Return the (X, Y) coordinate for the center point of the cell that contains the specified text.  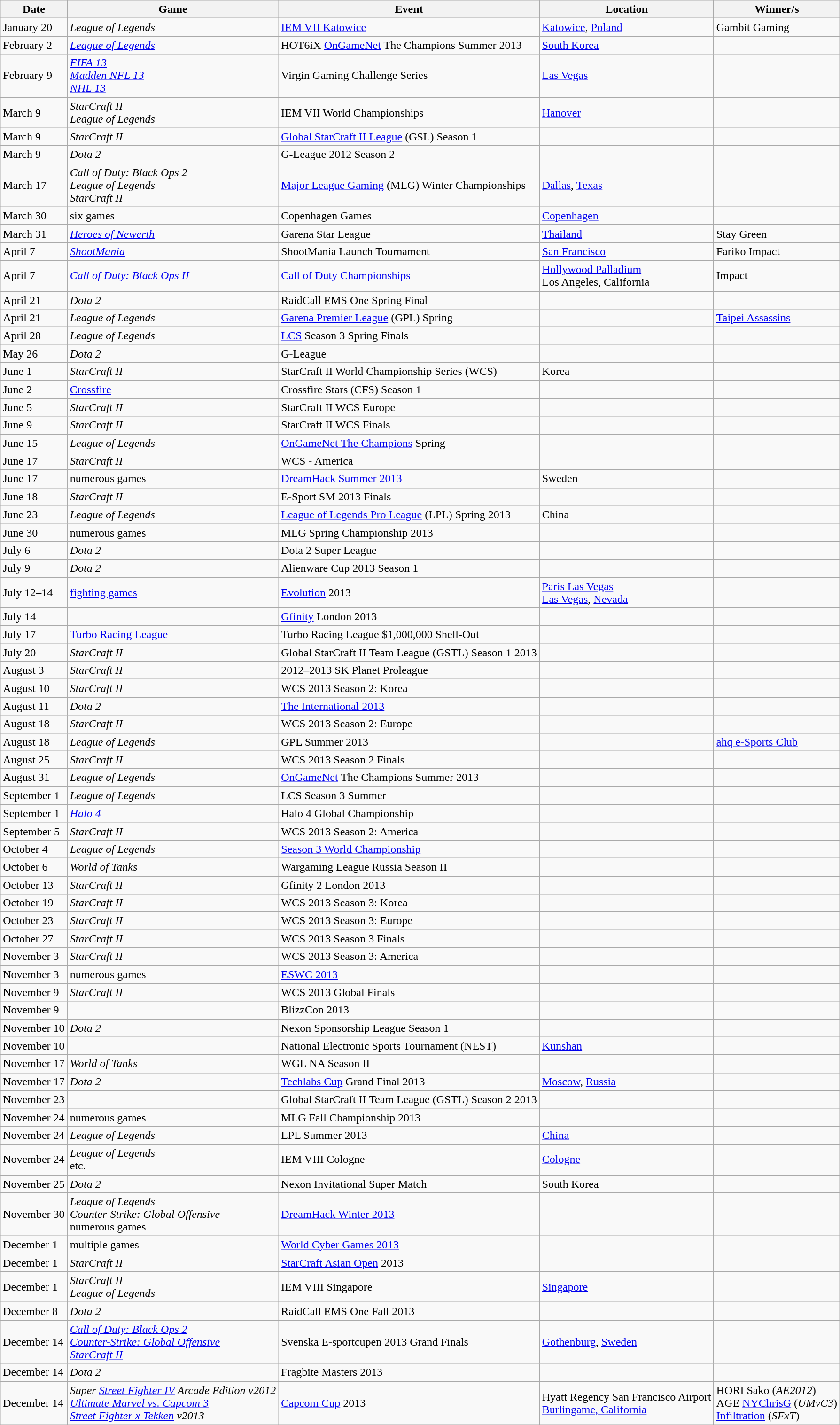
WCS 2013 Season 3: America (409, 957)
RaidCall EMS One Fall 2013 (409, 1311)
Dota 2 Super League (409, 550)
Wargaming League Russia Season II (409, 867)
Garena Star League (409, 234)
LPL Summer 2013 (409, 1135)
multiple games (173, 1245)
Virgin Gaming Challenge Series (409, 76)
Major League Gaming (MLG) Winter Championships (409, 185)
August 31 (34, 778)
Dallas, Texas (627, 185)
Global StarCraft II Team League (GSTL) Season 1 2013 (409, 653)
Crossfire Stars (CFS) Season 1 (409, 389)
StarCraft II WCS Europe (409, 407)
Turbo Racing League $1,000,000 Shell-Out (409, 635)
ahq e-Sports Club (777, 742)
WCS 2013 Season 3 Finals (409, 939)
six games (173, 216)
March 31 (34, 234)
ESWC 2013 (409, 974)
Global StarCraft II League (GSL) Season 1 (409, 137)
July 9 (34, 568)
October 4 (34, 849)
OnGameNet The Champions Spring (409, 443)
National Electronic Sports Tournament (NEST) (409, 1046)
Taipei Assassins (777, 318)
WCS 2013 Season 3: Korea (409, 903)
OnGameNet The Champions Summer 2013 (409, 778)
August 3 (34, 670)
MLG Spring Championship 2013 (409, 532)
Super Street Fighter IV Arcade Edition v2012Ultimate Marvel vs. Capcom 3Street Fighter x Tekken v2013 (173, 1403)
Garena Premier League (GPL) Spring (409, 318)
June 1 (34, 372)
June 5 (34, 407)
Capcom Cup 2013 (409, 1403)
February 9 (34, 76)
Call of Duty: Black Ops 2 League of Legends StarCraft II (173, 185)
GPL Summer 2013 (409, 742)
Hyatt Regency San Francisco AirportBurlingame, California (627, 1403)
Sweden (627, 479)
IEM VII Katowice (409, 27)
Moscow, Russia (627, 1082)
Winner/s (777, 9)
Crossfire (173, 389)
League of Legends Counter-Strike: Global Offensive numerous games (173, 1215)
Location (627, 9)
Katowice, Poland (627, 27)
LCS Season 3 Summer (409, 795)
Techlabs Cup Grand Final 2013 (409, 1082)
Thailand (627, 234)
Kunshan (627, 1046)
Call of Duty: Black Ops II (173, 275)
HOT6iX OnGameNet The Champions Summer 2013 (409, 45)
July 17 (34, 635)
Halo 4 Global Championship (409, 813)
Call of Duty Championships (409, 275)
Call of Duty: Black Ops 2 Counter-Strike: Global Offensive StarCraft II (173, 1342)
LCS Season 3 Spring Finals (409, 336)
October 23 (34, 921)
Fragbite Masters 2013 (409, 1372)
Copenhagen Games (409, 216)
August 25 (34, 760)
July 20 (34, 653)
WCS 2013 Season 2: America (409, 831)
March 30 (34, 216)
Evolution 2013 (409, 592)
Singapore (627, 1287)
October 27 (34, 939)
E-Sport SM 2013 Finals (409, 497)
Gambit Gaming (777, 27)
StarCraft II WCS Finals (409, 425)
Fariko Impact (777, 251)
January 20 (34, 27)
MLG Fall Championship 2013 (409, 1117)
League of Legends etc. (173, 1160)
The International 2013 (409, 706)
Copenhagen (627, 216)
Alienware Cup 2013 Season 1 (409, 568)
Game (173, 9)
WCS 2013 Global Finals (409, 992)
G-League (409, 354)
World Cyber Games 2013 (409, 1245)
November 23 (34, 1099)
Svenska E-sportcupen 2013 Grand Finals (409, 1342)
Cologne (627, 1160)
Paris Las VegasLas Vegas, Nevada (627, 592)
WCS 2013 Season 2: Korea (409, 688)
Impact (777, 275)
IEM VIII Cologne (409, 1160)
November 25 (34, 1184)
Gfinity 2 London 2013 (409, 885)
February 2 (34, 45)
August 11 (34, 706)
IEM VIII Singapore (409, 1287)
August 10 (34, 688)
BlizzCon 2013 (409, 1010)
June 23 (34, 514)
Stay Green (777, 234)
May 26 (34, 354)
June 18 (34, 497)
HORI Sako (AE2012)AGE NYChrisG (UMvC3)Infiltration (SFxT) (777, 1403)
June 2 (34, 389)
Gothenburg, Sweden (627, 1342)
WCS 2013 Season 2 Finals (409, 760)
Gfinity London 2013 (409, 617)
DreamHack Winter 2013 (409, 1215)
June 9 (34, 425)
StarCraft Asian Open 2013 (409, 1263)
November 30 (34, 1215)
Hanover (627, 113)
WCS 2013 Season 2: Europe (409, 724)
October 6 (34, 867)
July 6 (34, 550)
June 15 (34, 443)
July 14 (34, 617)
September 5 (34, 831)
March 17 (34, 185)
League of Legends Pro League (LPL) Spring 2013 (409, 514)
April 28 (34, 336)
December 8 (34, 1311)
Hollywood Palladium Los Angeles, California (627, 275)
WCS - America (409, 461)
WCS 2013 Season 3: Europe (409, 921)
Global StarCraft II Team League (GSTL) Season 2 2013 (409, 1099)
Date (34, 9)
fighting games (173, 592)
San Francisco (627, 251)
IEM VII World Championships (409, 113)
FIFA 13 Madden NFL 13 NHL 13 (173, 76)
July 12–14 (34, 592)
Korea (627, 372)
October 13 (34, 885)
Las Vegas (627, 76)
Season 3 World Championship (409, 849)
Nexon Invitational Super Match (409, 1184)
October 19 (34, 903)
WGL NA Season II (409, 1064)
Nexon Sponsorship League Season 1 (409, 1028)
2012–2013 SK Planet Proleague (409, 670)
ShootMania (173, 251)
StarCraft II World Championship Series (WCS) (409, 372)
Halo 4 (173, 813)
RaidCall EMS One Spring Final (409, 300)
June 30 (34, 532)
G-League 2012 Season 2 (409, 155)
DreamHack Summer 2013 (409, 479)
Turbo Racing League (173, 635)
Event (409, 9)
ShootMania Launch Tournament (409, 251)
Heroes of Newerth (173, 234)
